Detect which cell encompasses the target text, then output its [x, y] center coordinate. 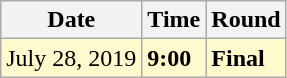
9:00 [174, 58]
Time [174, 20]
July 28, 2019 [72, 58]
Round [246, 20]
Final [246, 58]
Date [72, 20]
